Locate the cell with the specified text and output its [X, Y] center coordinate. 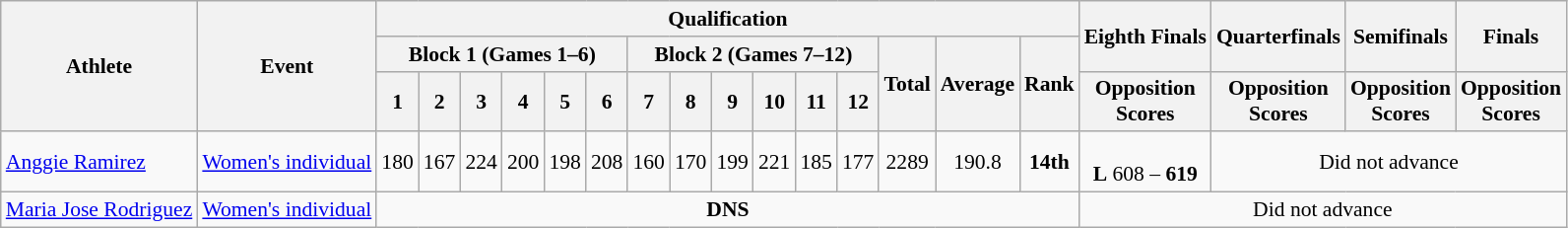
180 [398, 162]
L 608 – 619 [1145, 162]
9 [733, 101]
5 [565, 101]
177 [859, 162]
Semifinals [1401, 36]
200 [524, 162]
160 [648, 162]
3 [481, 101]
8 [691, 101]
208 [607, 162]
11 [816, 101]
Finals [1511, 36]
2 [439, 101]
Event [287, 66]
Average [977, 85]
1 [398, 101]
7 [648, 101]
12 [859, 101]
14th [1050, 162]
Quarterfinals [1278, 36]
Rank [1050, 85]
190.8 [977, 162]
10 [774, 101]
Qualification [727, 19]
Maria Jose Rodriguez [99, 210]
DNS [727, 210]
Eighth Finals [1145, 36]
185 [816, 162]
221 [774, 162]
6 [607, 101]
224 [481, 162]
4 [524, 101]
Total [906, 85]
198 [565, 162]
199 [733, 162]
Athlete [99, 66]
170 [691, 162]
Block 1 (Games 1–6) [502, 54]
Block 2 (Games 7–12) [752, 54]
167 [439, 162]
Anggie Ramirez [99, 162]
2289 [906, 162]
